Capture the cell that displays the provided text and extract its (X, Y) central coordinate. 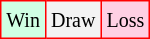
Draw (72, 20)
Win (24, 20)
Loss (126, 20)
